Find where the given text appears and provide that cell's center as [X, Y] coordinate. 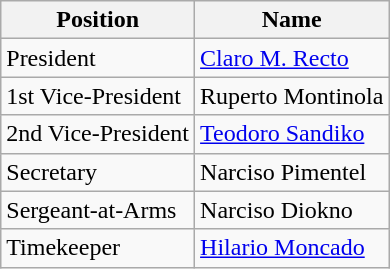
Name [292, 20]
1st Vice-President [98, 96]
Narciso Pimentel [292, 172]
Teodoro Sandiko [292, 134]
Sergeant-at-Arms [98, 210]
Ruperto Montinola [292, 96]
Timekeeper [98, 248]
Hilario Moncado [292, 248]
Position [98, 20]
Secretary [98, 172]
2nd Vice-President [98, 134]
Narciso Diokno [292, 210]
Claro M. Recto [292, 58]
President [98, 58]
